Extract the (X, Y) coordinate from the center of the cell holding the provided text.  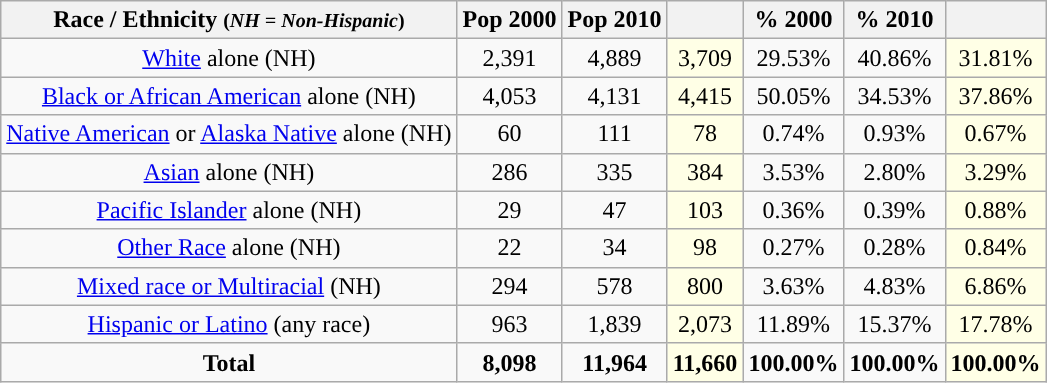
800 (705, 286)
963 (510, 324)
11,660 (705, 362)
Pop 2000 (510, 20)
78 (705, 134)
6.86% (996, 286)
3.29% (996, 172)
47 (614, 210)
11.89% (794, 324)
4.83% (894, 286)
3,709 (705, 58)
Pop 2010 (614, 20)
Pacific Islander alone (NH) (229, 210)
0.39% (894, 210)
17.78% (996, 324)
4,415 (705, 96)
2,073 (705, 324)
34 (614, 248)
4,053 (510, 96)
3.63% (794, 286)
2.80% (894, 172)
22 (510, 248)
0.74% (794, 134)
Total (229, 362)
11,964 (614, 362)
1,839 (614, 324)
29 (510, 210)
Mixed race or Multiracial (NH) (229, 286)
103 (705, 210)
0.93% (894, 134)
34.53% (894, 96)
0.84% (996, 248)
29.53% (794, 58)
15.37% (894, 324)
4,131 (614, 96)
4,889 (614, 58)
0.36% (794, 210)
Asian alone (NH) (229, 172)
335 (614, 172)
286 (510, 172)
384 (705, 172)
8,098 (510, 362)
Native American or Alaska Native alone (NH) (229, 134)
31.81% (996, 58)
0.67% (996, 134)
294 (510, 286)
Black or African American alone (NH) (229, 96)
60 (510, 134)
0.88% (996, 210)
40.86% (894, 58)
0.27% (794, 248)
% 2010 (894, 20)
50.05% (794, 96)
Hispanic or Latino (any race) (229, 324)
0.28% (894, 248)
2,391 (510, 58)
Other Race alone (NH) (229, 248)
111 (614, 134)
% 2000 (794, 20)
Race / Ethnicity (NH = Non-Hispanic) (229, 20)
578 (614, 286)
98 (705, 248)
37.86% (996, 96)
3.53% (794, 172)
White alone (NH) (229, 58)
